From the cell containing the given text, extract its center point as [X, Y] coordinate. 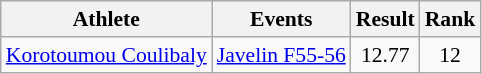
Athlete [106, 19]
Events [282, 19]
Rank [450, 19]
Javelin F55-56 [282, 55]
12.77 [386, 55]
Result [386, 19]
Korotoumou Coulibaly [106, 55]
12 [450, 55]
